Pinpoint the cell where the given text exists, returning its [x, y] midpoint coordinate. 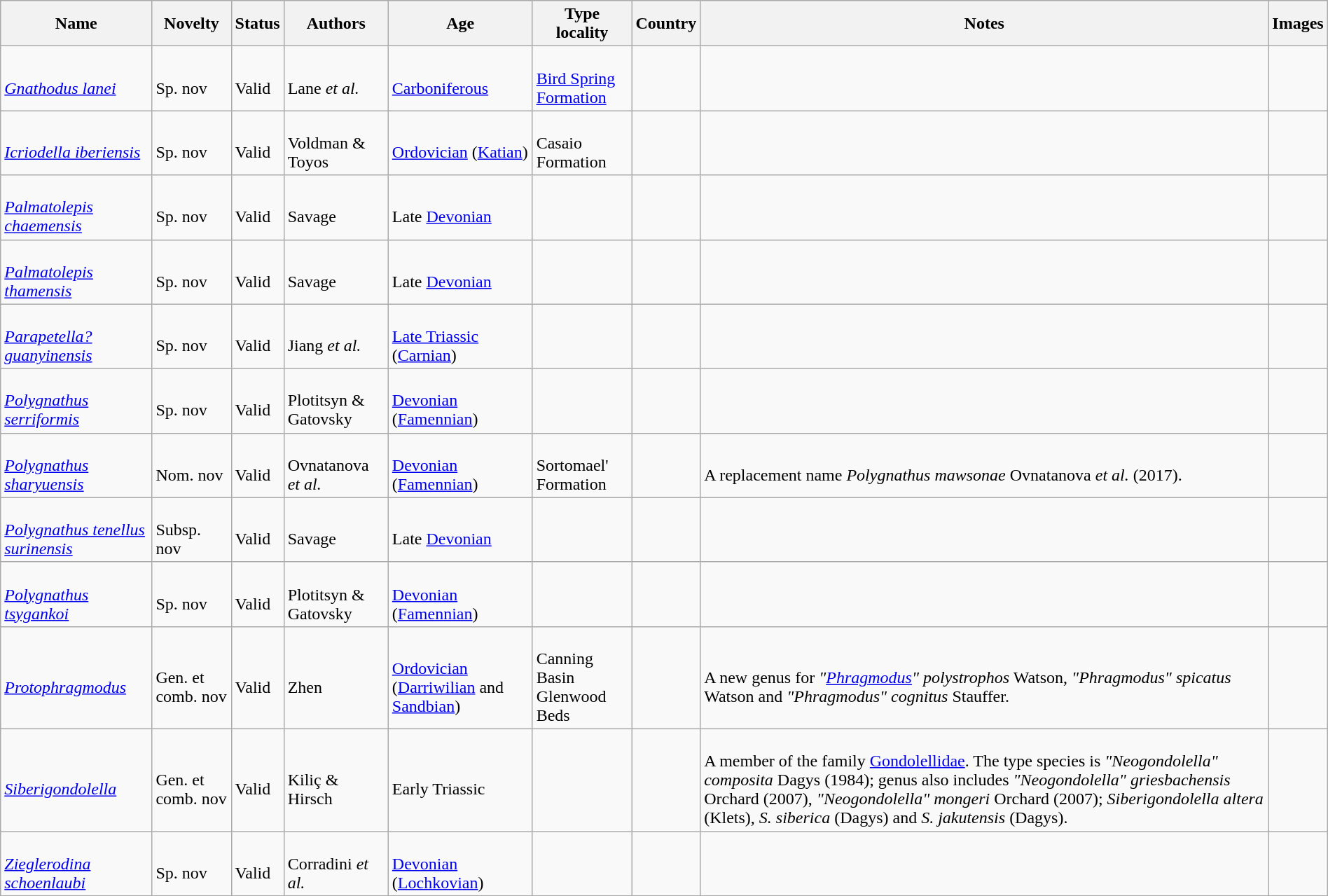
Palmatolepis chaemensis [76, 207]
Notes [985, 24]
Carboniferous [460, 78]
Bird Spring Formation [582, 78]
Polygnathus tenellus surinensis [76, 530]
Siberigondolella [76, 780]
Protophragmodus [76, 677]
Authors [336, 24]
A new genus for "Phragmodus" polystrophos Watson, "Phragmodus" spicatus Watson and "Phragmodus" cognitus Stauffer. [985, 677]
Images [1298, 24]
Voldman & Toyos [336, 143]
Early Triassic [460, 780]
Ordovician (Katian) [460, 143]
Palmatolepis thamensis [76, 272]
Country [666, 24]
Polygnathus sharyuensis [76, 465]
Icriodella iberiensis [76, 143]
Type locality [582, 24]
Polygnathus serriformis [76, 401]
Casaio Formation [582, 143]
Name [76, 24]
Sortomael' Formation [582, 465]
Nom. nov [192, 465]
Devonian (Lochkovian) [460, 863]
Ordovician (Darriwilian and Sandbian) [460, 677]
Kiliç & Hirsch [336, 780]
Zieglerodina schoenlaubi [76, 863]
Zhen [336, 677]
Status [258, 24]
Corradini et al. [336, 863]
Age [460, 24]
Lane et al. [336, 78]
Canning Basin Glenwood Beds [582, 677]
Ovnatanova et al. [336, 465]
Polygnathus tsygankoi [76, 594]
Parapetella? guanyinensis [76, 336]
Gnathodus lanei [76, 78]
Late Triassic (Carnian) [460, 336]
Jiang et al. [336, 336]
A replacement name Polygnathus mawsonae Ovnatanova et al. (2017). [985, 465]
Novelty [192, 24]
Subsp. nov [192, 530]
